From the cell containing the given text, extract its center point as (X, Y) coordinate. 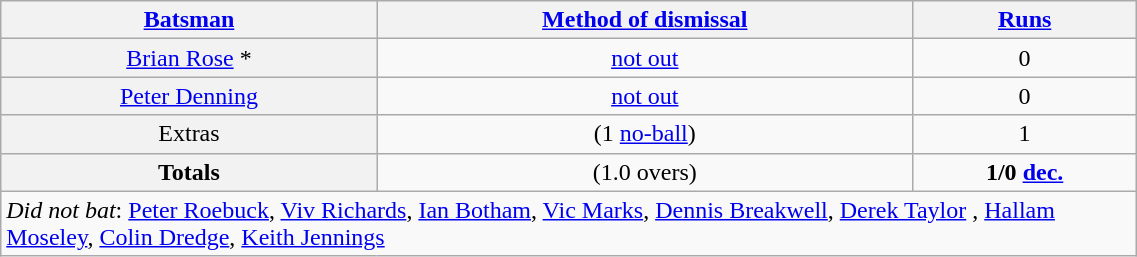
(1 no-ball) (644, 134)
Extras (189, 134)
Runs (1024, 20)
Method of dismissal (644, 20)
(1.0 overs) (644, 172)
Peter Denning (189, 96)
Brian Rose * (189, 58)
Batsman (189, 20)
Totals (189, 172)
1 (1024, 134)
1/0 dec. (1024, 172)
Did not bat: Peter Roebuck, Viv Richards, Ian Botham, Vic Marks, Dennis Breakwell, Derek Taylor , Hallam Moseley, Colin Dredge, Keith Jennings (569, 224)
